Extract the (X, Y) coordinate from the center of the cell holding the provided text.  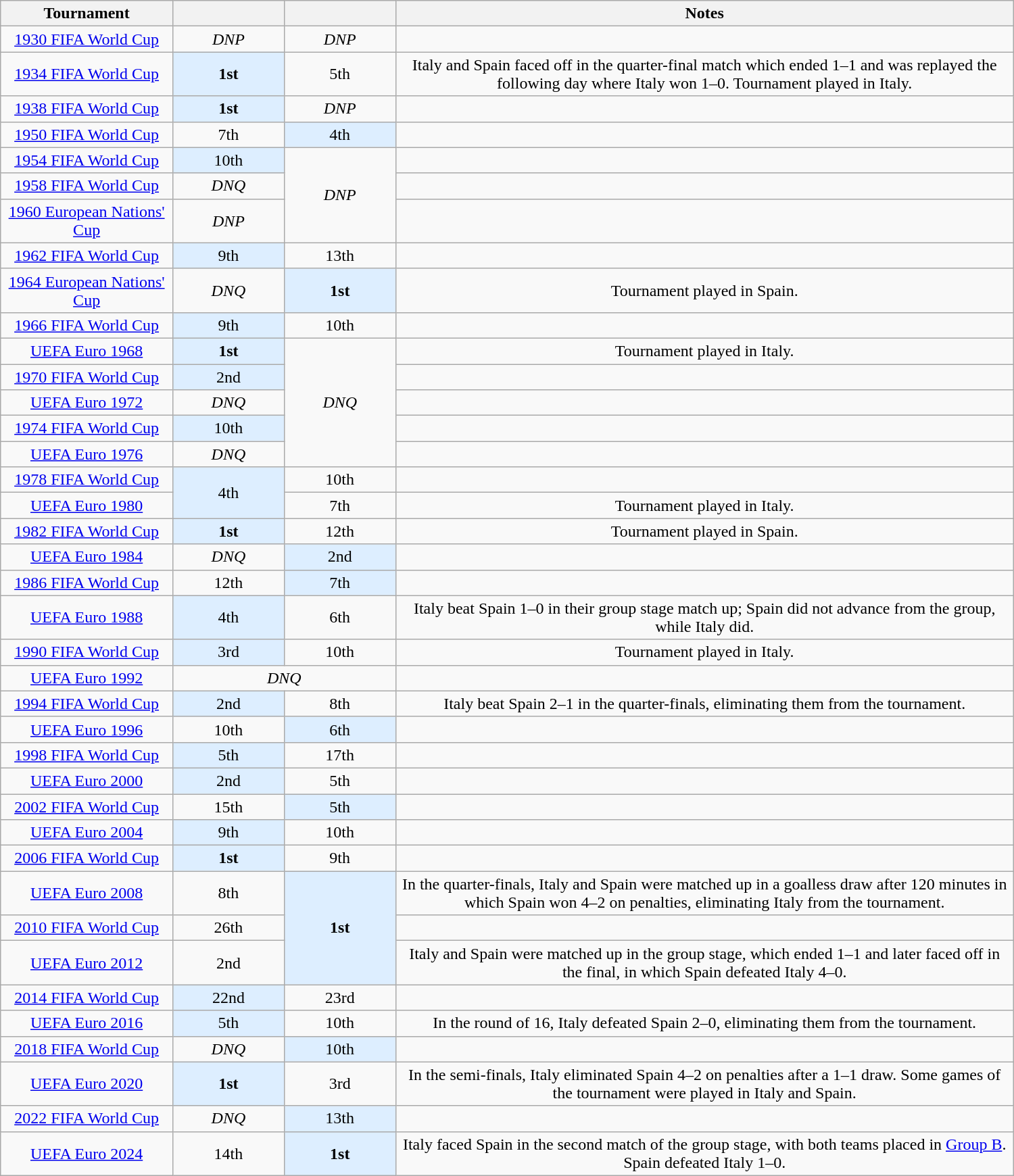
In the semi-finals, Italy eliminated Spain 4–2 on penalties after a 1–1 draw. Some games of the tournament were played in Italy and Spain. (704, 1084)
UEFA Euro 1976 (87, 454)
Italy faced Spain in the second match of the group stage, with both teams placed in Group B. Spain defeated Italy 1–0. (704, 1153)
22nd (228, 998)
UEFA Euro 1984 (87, 557)
1970 FIFA World Cup (87, 376)
Notes (704, 14)
23rd (339, 998)
Italy beat Spain 2–1 in the quarter-finals, eliminating them from the tournament. (704, 704)
1958 FIFA World Cup (87, 186)
2006 FIFA World Cup (87, 858)
14th (228, 1153)
1966 FIFA World Cup (87, 325)
UEFA Euro 1996 (87, 729)
1974 FIFA World Cup (87, 428)
1938 FIFA World Cup (87, 109)
UEFA Euro 1992 (87, 678)
1998 FIFA World Cup (87, 755)
1964 European Nations' Cup (87, 291)
Tournament (87, 14)
1986 FIFA World Cup (87, 583)
Italy beat Spain 1–0 in their group stage match up; Spain did not advance from the group, while Italy did. (704, 618)
1934 FIFA World Cup (87, 74)
15th (228, 806)
1954 FIFA World Cup (87, 160)
Italy and Spain were matched up in the group stage, which ended 1–1 and later faced off in the final, in which Spain defeated Italy 4–0. (704, 962)
UEFA Euro 2012 (87, 962)
1982 FIFA World Cup (87, 531)
1930 FIFA World Cup (87, 39)
UEFA Euro 2024 (87, 1153)
2010 FIFA World Cup (87, 928)
17th (339, 755)
1990 FIFA World Cup (87, 652)
UEFA Euro 1972 (87, 403)
UEFA Euro 2004 (87, 833)
UEFA Euro 2000 (87, 781)
UEFA Euro 2008 (87, 893)
1960 European Nations' Cup (87, 220)
UEFA Euro 2016 (87, 1023)
1978 FIFA World Cup (87, 480)
1950 FIFA World Cup (87, 134)
2014 FIFA World Cup (87, 998)
2002 FIFA World Cup (87, 806)
UEFA Euro 1968 (87, 351)
1994 FIFA World Cup (87, 704)
26th (228, 928)
2022 FIFA World Cup (87, 1119)
1962 FIFA World Cup (87, 255)
UEFA Euro 1988 (87, 618)
UEFA Euro 1980 (87, 506)
UEFA Euro 2020 (87, 1084)
2018 FIFA World Cup (87, 1049)
In the round of 16, Italy defeated Spain 2–0, eliminating them from the tournament. (704, 1023)
